Extract the (X, Y) coordinate from the center of the cell holding the provided text.  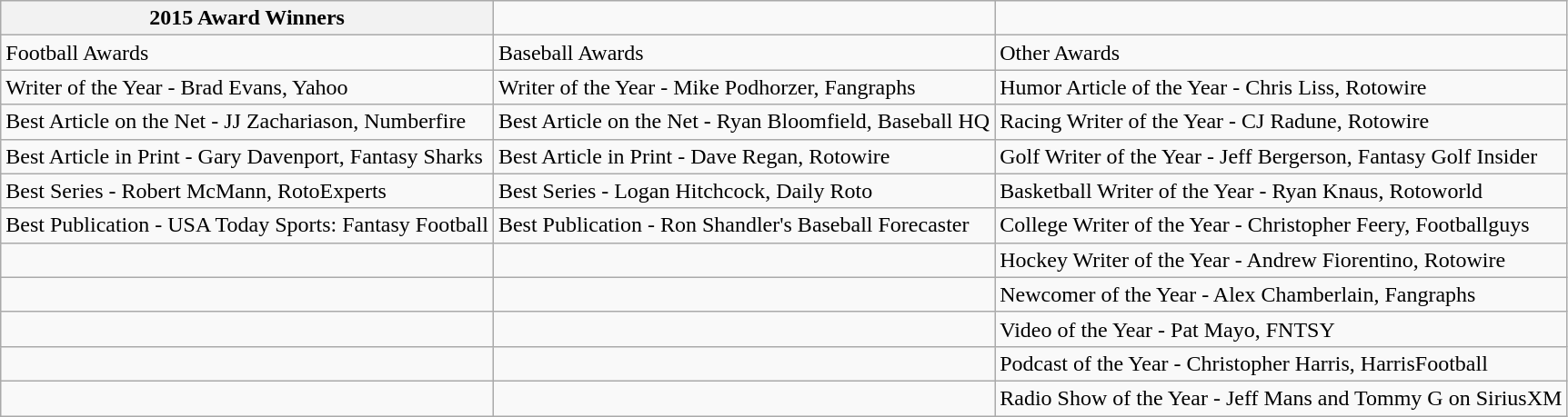
Best Article on the Net - Ryan Bloomfield, Baseball HQ (744, 122)
Basketball Writer of the Year - Ryan Knaus, Rotoworld (1281, 191)
Hockey Writer of the Year - Andrew Fiorentino, Rotowire (1281, 260)
Best Series - Logan Hitchcock, Daily Roto (744, 191)
Writer of the Year - Brad Evans, Yahoo (247, 87)
Humor Article of the Year - Chris Liss, Rotowire (1281, 87)
College Writer of the Year - Christopher Feery, Footballguys (1281, 225)
Best Article in Print - Gary Davenport, Fantasy Sharks (247, 156)
Newcomer of the Year - Alex Chamberlain, Fangraphs (1281, 294)
Racing Writer of the Year - CJ Radune, Rotowire (1281, 122)
Video of the Year - Pat Mayo, FNTSY (1281, 329)
Writer of the Year - Mike Podhorzer, Fangraphs (744, 87)
Best Publication - USA Today Sports: Fantasy Football (247, 225)
Best Series - Robert McMann, RotoExperts (247, 191)
Football Awards (247, 53)
Other Awards (1281, 53)
Radio Show of the Year - Jeff Mans and Tommy G on SiriusXM (1281, 398)
Best Publication - Ron Shandler's Baseball Forecaster (744, 225)
2015 Award Winners (247, 18)
Best Article on the Net - JJ Zachariason, Numberfire (247, 122)
Best Article in Print - Dave Regan, Rotowire (744, 156)
Baseball Awards (744, 53)
Golf Writer of the Year - Jeff Bergerson, Fantasy Golf Insider (1281, 156)
Podcast of the Year - Christopher Harris, HarrisFootball (1281, 363)
